Output the (x, y) coordinate of the center of the cell containing the given text.  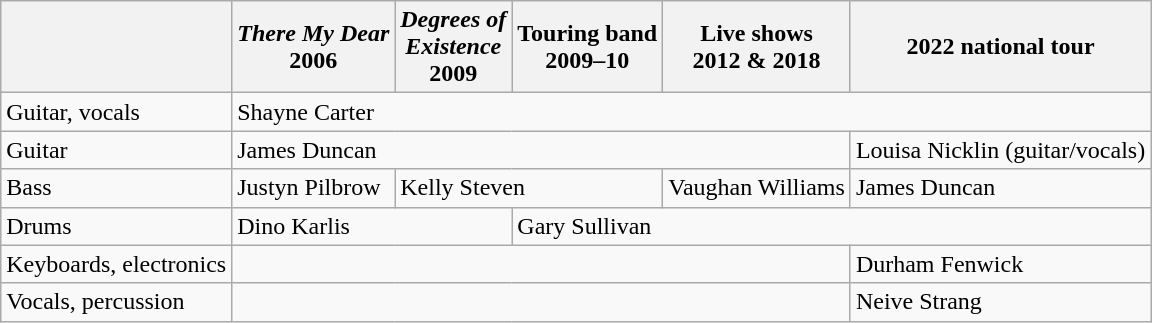
Durham Fenwick (1000, 264)
Guitar, vocals (116, 112)
Bass (116, 188)
Drums (116, 226)
Shayne Carter (692, 112)
There My Dear2006 (314, 47)
Gary Sullivan (832, 226)
Live shows2012 & 2018 (757, 47)
Justyn Pilbrow (314, 188)
2022 national tour (1000, 47)
Touring band2009–10 (588, 47)
Keyboards, electronics (116, 264)
Dino Karlis (372, 226)
Neive Strang (1000, 302)
Vocals, percussion (116, 302)
Guitar (116, 150)
Kelly Steven (529, 188)
Degrees ofExistence2009 (454, 47)
Louisa Nicklin (guitar/vocals) (1000, 150)
Vaughan Williams (757, 188)
